From the cell containing the given text, extract its center point as [x, y] coordinate. 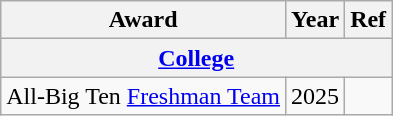
Year [316, 20]
Ref [368, 20]
All-Big Ten Freshman Team [144, 96]
2025 [316, 96]
College [196, 58]
Award [144, 20]
